Capture the cell that displays the provided text and extract its (x, y) central coordinate. 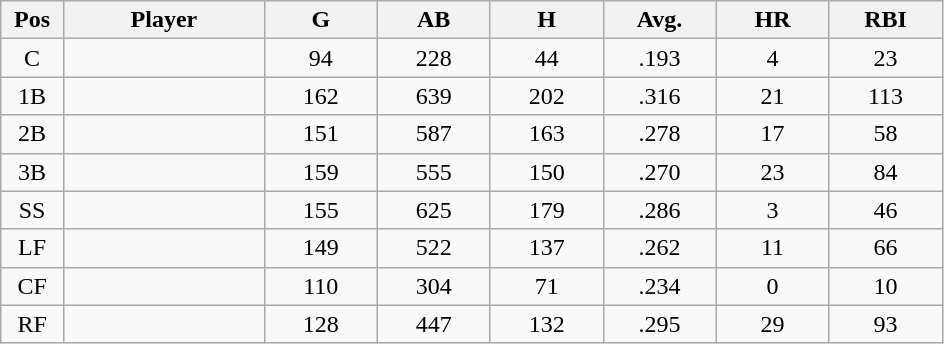
.193 (660, 58)
137 (546, 248)
587 (434, 134)
.286 (660, 210)
625 (434, 210)
151 (320, 134)
CF (32, 286)
.270 (660, 172)
LF (32, 248)
3B (32, 172)
.295 (660, 324)
110 (320, 286)
447 (434, 324)
71 (546, 286)
46 (886, 210)
555 (434, 172)
.278 (660, 134)
128 (320, 324)
159 (320, 172)
11 (772, 248)
1B (32, 96)
Avg. (660, 20)
162 (320, 96)
21 (772, 96)
HR (772, 20)
Pos (32, 20)
2B (32, 134)
150 (546, 172)
163 (546, 134)
C (32, 58)
202 (546, 96)
RF (32, 324)
304 (434, 286)
4 (772, 58)
149 (320, 248)
113 (886, 96)
RBI (886, 20)
G (320, 20)
.316 (660, 96)
522 (434, 248)
Player (164, 20)
66 (886, 248)
17 (772, 134)
3 (772, 210)
0 (772, 286)
639 (434, 96)
.234 (660, 286)
155 (320, 210)
SS (32, 210)
.262 (660, 248)
94 (320, 58)
93 (886, 324)
AB (434, 20)
10 (886, 286)
84 (886, 172)
H (546, 20)
58 (886, 134)
44 (546, 58)
179 (546, 210)
132 (546, 324)
29 (772, 324)
228 (434, 58)
